Extract the (x, y) coordinate from the center of the cell holding the provided text.  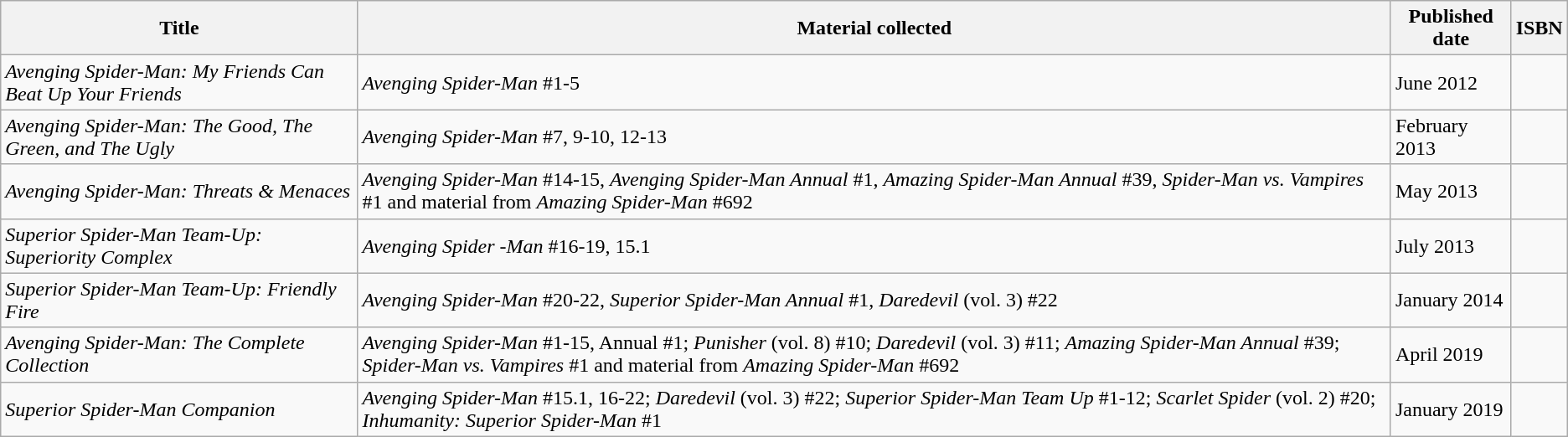
Superior Spider-Man Team-Up: Superiority Complex (179, 246)
ISBN (1540, 28)
June 2012 (1451, 82)
January 2019 (1451, 409)
Avenging Spider -Man #16-19, 15.1 (874, 246)
Avenging Spider-Man #7, 9-10, 12-13 (874, 137)
Title (179, 28)
Avenging Spider-Man: The Good, The Green, and The Ugly (179, 137)
April 2019 (1451, 355)
January 2014 (1451, 300)
July 2013 (1451, 246)
Avenging Spider-Man: Threats & Menaces (179, 191)
Avenging Spider-Man: My Friends Can Beat Up Your Friends (179, 82)
Published date (1451, 28)
Avenging Spider-Man #20-22, Superior Spider-Man Annual #1, Daredevil (vol. 3) #22 (874, 300)
Superior Spider-Man Companion (179, 409)
Avenging Spider-Man #1-5 (874, 82)
May 2013 (1451, 191)
February 2013 (1451, 137)
Superior Spider-Man Team-Up: Friendly Fire (179, 300)
Avenging Spider-Man: The Complete Collection (179, 355)
Material collected (874, 28)
